Search for the cell housing the specified text and yield its [x, y] center coordinate. 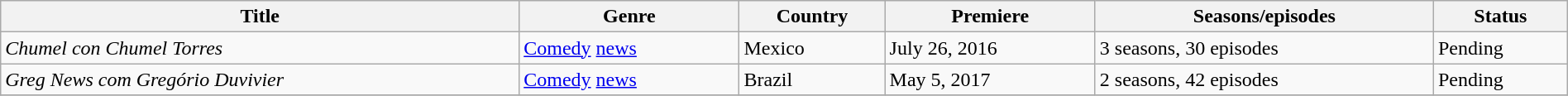
Chumel con Chumel Torres [260, 48]
May 5, 2017 [990, 79]
Seasons/episodes [1264, 17]
Greg News com Gregório Duvivier [260, 79]
Status [1500, 17]
3 seasons, 30 episodes [1264, 48]
Brazil [812, 79]
Genre [629, 17]
July 26, 2016 [990, 48]
Premiere [990, 17]
Mexico [812, 48]
Country [812, 17]
2 seasons, 42 episodes [1264, 79]
Title [260, 17]
